Capture the cell that displays the provided text and extract its [X, Y] central coordinate. 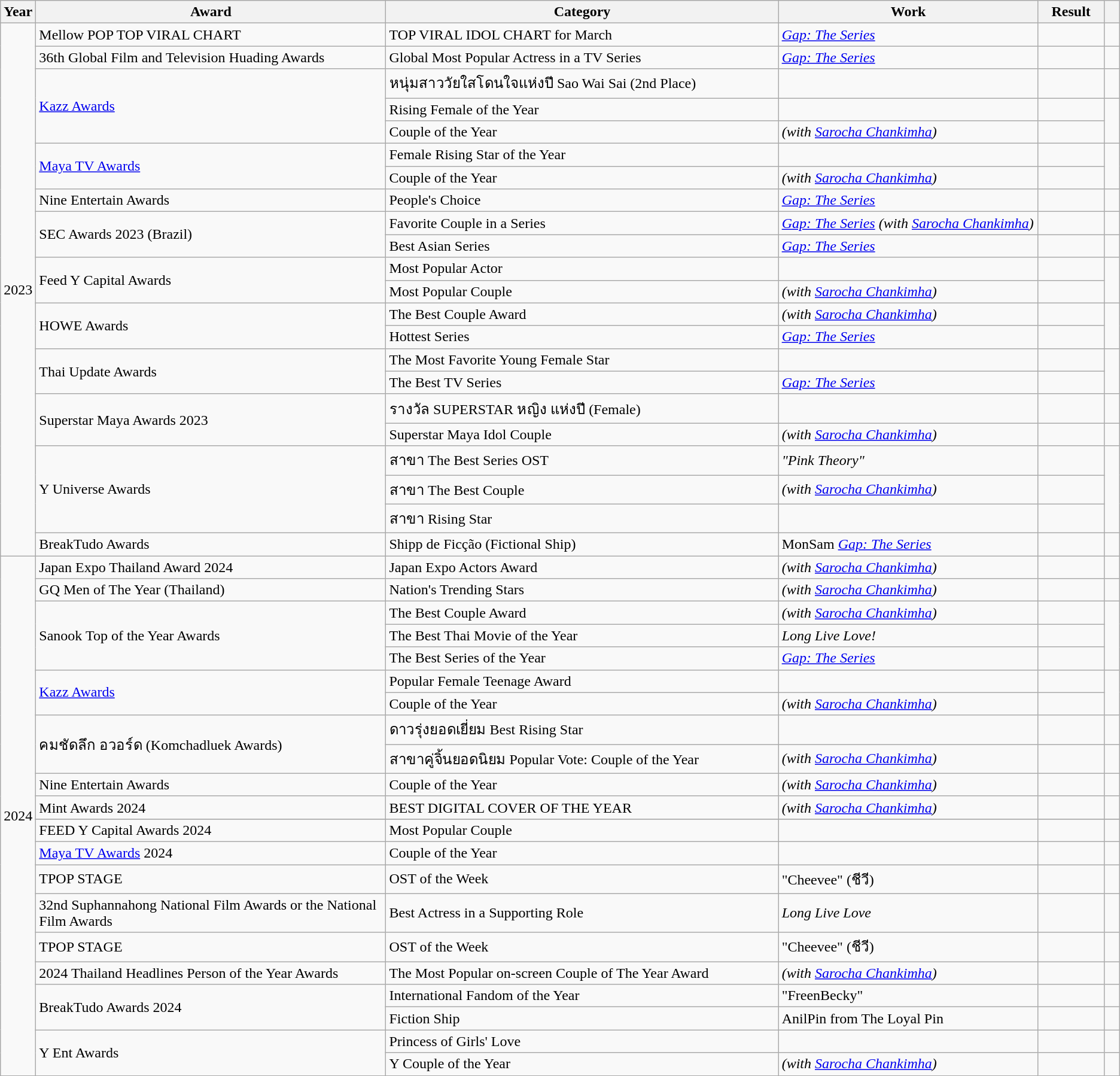
The Most Popular on-screen Couple of The Year Award [582, 973]
The Most Favorite Young Female Star [582, 360]
Japan Expo Actors Award [582, 567]
Work [908, 12]
Mellow POP TOP VIRAL CHART [211, 35]
Hottest Series [582, 337]
Y Couple of the Year [582, 1064]
MonSam Gap: The Series [908, 545]
Nation's Trending Stars [582, 590]
ดาวรุ่งยอดเยี่ยม Best Rising Star [582, 730]
Award [211, 12]
TOP VIRAL IDOL CHART for March [582, 35]
สาขา Rising Star [582, 518]
Princess of Girls' Love [582, 1041]
People's Choice [582, 200]
36th Global Film and Television Huading Awards [211, 57]
The Best TV Series [582, 382]
Gap: The Series (with Sarocha Chankimha) [908, 223]
BEST DIGITAL COVER OF THE YEAR [582, 807]
2024 Thailand Headlines Person of the Year Awards [211, 973]
International Fandom of the Year [582, 996]
หนุ่มสาววัยใสโดนใจแห่งปี Sao Wai Sai (2nd Place) [582, 84]
The Best Series of the Year [582, 658]
สาขา The Best Couple [582, 490]
32nd Suphannahong National Film Awards or the National Film Awards [211, 913]
รางวัล SUPERSTAR หญิง แห่งปี (Female) [582, 408]
Y Ent Awards [211, 1053]
HOWE Awards [211, 326]
"FreenBecky" [908, 996]
AnilPin from The Loyal Pin [908, 1019]
FEED Y Capital Awards 2024 [211, 830]
Long Live Love [908, 913]
Feed Y Capital Awards [211, 280]
Most Popular Actor [582, 269]
Shipp de Ficção (Fictional Ship) [582, 545]
Result [1071, 12]
SEC Awards 2023 (Brazil) [211, 235]
สาขาคู่จิ้นยอดนิยม Popular Vote: Couple of the Year [582, 759]
"Pink Theory" [908, 461]
Maya TV Awards 2024 [211, 853]
Best Actress in a Supporting Role [582, 913]
Female Rising Star of the Year [582, 155]
GQ Men of The Year (Thailand) [211, 590]
BreakTudo Awards 2024 [211, 1007]
Mint Awards 2024 [211, 807]
Japan Expo Thailand Award 2024 [211, 567]
BreakTudo Awards [211, 545]
Category [582, 12]
Thai Update Awards [211, 371]
Rising Female of the Year [582, 110]
Superstar Maya Idol Couple [582, 434]
Popular Female Teenage Award [582, 681]
Year [18, 12]
The Best Thai Movie of the Year [582, 636]
Sanook Top of the Year Awards [211, 636]
สาขา The Best Series OST [582, 461]
Y Universe Awards [211, 490]
2024 [18, 816]
Global Most Popular Actress in a TV Series [582, 57]
Superstar Maya Awards 2023 [211, 420]
Fiction Ship [582, 1019]
2023 [18, 290]
Best Asian Series [582, 246]
คมชัดลึก อวอร์ด (Komchadluek Awards) [211, 744]
Long Live Love! [908, 636]
Maya TV Awards [211, 166]
Favorite Couple in a Series [582, 223]
